Capture the cell that displays the provided text and extract its (X, Y) central coordinate. 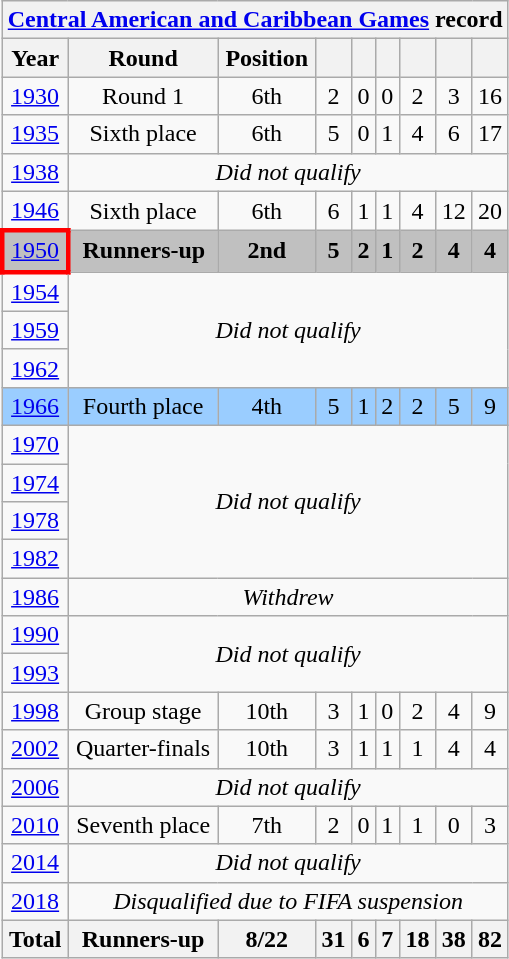
7 (387, 939)
16 (490, 96)
1966 (35, 406)
1990 (35, 635)
1946 (35, 211)
1986 (35, 597)
2018 (35, 901)
1950 (35, 252)
12 (454, 211)
Position (266, 58)
Seventh place (143, 825)
1935 (35, 134)
82 (490, 939)
Quarter-finals (143, 749)
4th (266, 406)
8/22 (266, 939)
1978 (35, 521)
1974 (35, 483)
1959 (35, 330)
Year (35, 58)
1930 (35, 96)
Central American and Caribbean Games record (255, 20)
2014 (35, 863)
2006 (35, 787)
Total (35, 939)
18 (417, 939)
1962 (35, 368)
20 (490, 211)
2002 (35, 749)
31 (333, 939)
1954 (35, 292)
Round 1 (143, 96)
38 (454, 939)
Group stage (143, 711)
Round (143, 58)
17 (490, 134)
7th (266, 825)
1993 (35, 673)
1998 (35, 711)
1970 (35, 444)
1982 (35, 559)
Disqualified due to FIFA suspension (288, 901)
2nd (266, 252)
Fourth place (143, 406)
2010 (35, 825)
Withdrew (288, 597)
1938 (35, 172)
